Scan for the cell matching the given text and deliver its [x, y] coordinate at center. 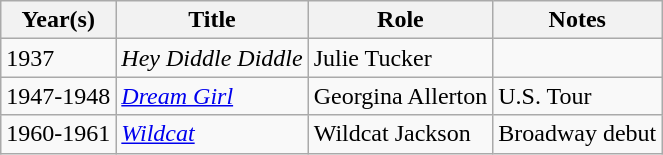
Title [212, 20]
Dream Girl [212, 96]
Hey Diddle Diddle [212, 58]
Notes [578, 20]
Wildcat [212, 134]
Broadway debut [578, 134]
1947-1948 [58, 96]
1937 [58, 58]
Wildcat Jackson [400, 134]
Role [400, 20]
U.S. Tour [578, 96]
1960-1961 [58, 134]
Georgina Allerton [400, 96]
Julie Tucker [400, 58]
Year(s) [58, 20]
